Output the [X, Y] coordinate of the center of the cell containing the given text.  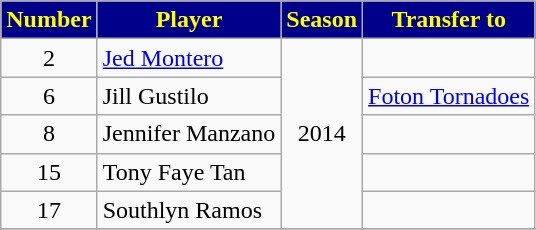
2014 [322, 134]
Jill Gustilo [189, 96]
Transfer to [449, 20]
Foton Tornadoes [449, 96]
15 [49, 172]
Jed Montero [189, 58]
Player [189, 20]
Number [49, 20]
Season [322, 20]
Southlyn Ramos [189, 210]
8 [49, 134]
Jennifer Manzano [189, 134]
Tony Faye Tan [189, 172]
6 [49, 96]
2 [49, 58]
17 [49, 210]
